Return [x, y] of the center of cell containing provided text 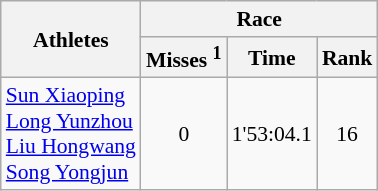
Time [272, 58]
1'53:04.1 [272, 134]
Athletes [71, 40]
Race [259, 19]
Misses 1 [184, 58]
16 [348, 134]
0 [184, 134]
Sun XiaopingLong YunzhouLiu HongwangSong Yongjun [71, 134]
Rank [348, 58]
